Pinpoint the cell where the given text exists, returning its [x, y] midpoint coordinate. 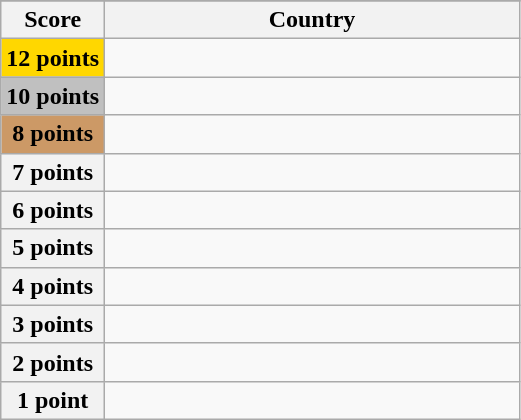
1 point [53, 400]
5 points [53, 248]
10 points [53, 96]
4 points [53, 286]
6 points [53, 210]
3 points [53, 324]
8 points [53, 134]
Score [53, 20]
12 points [53, 58]
7 points [53, 172]
Country [312, 20]
2 points [53, 362]
